Scan for the cell matching the given text and deliver its [x, y] coordinate at center. 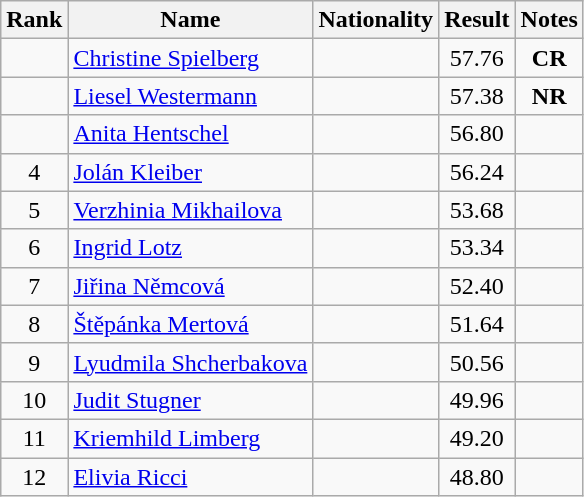
Christine Spielberg [190, 58]
49.96 [477, 400]
Jolán Kleiber [190, 172]
48.80 [477, 477]
Result [477, 20]
7 [34, 286]
Anita Hentschel [190, 134]
56.80 [477, 134]
Rank [34, 20]
Nationality [376, 20]
50.56 [477, 362]
Lyudmila Shcherbakova [190, 362]
NR [549, 96]
Štěpánka Mertová [190, 324]
51.64 [477, 324]
12 [34, 477]
Kriemhild Limberg [190, 438]
6 [34, 248]
53.68 [477, 210]
10 [34, 400]
4 [34, 172]
56.24 [477, 172]
Liesel Westermann [190, 96]
Elivia Ricci [190, 477]
Jiřina Němcová [190, 286]
53.34 [477, 248]
Name [190, 20]
49.20 [477, 438]
CR [549, 58]
5 [34, 210]
11 [34, 438]
52.40 [477, 286]
Notes [549, 20]
Ingrid Lotz [190, 248]
Verzhinia Mikhailova [190, 210]
57.76 [477, 58]
9 [34, 362]
57.38 [477, 96]
8 [34, 324]
Judit Stugner [190, 400]
